Output the [X, Y] coordinate of the center of the cell containing the given text.  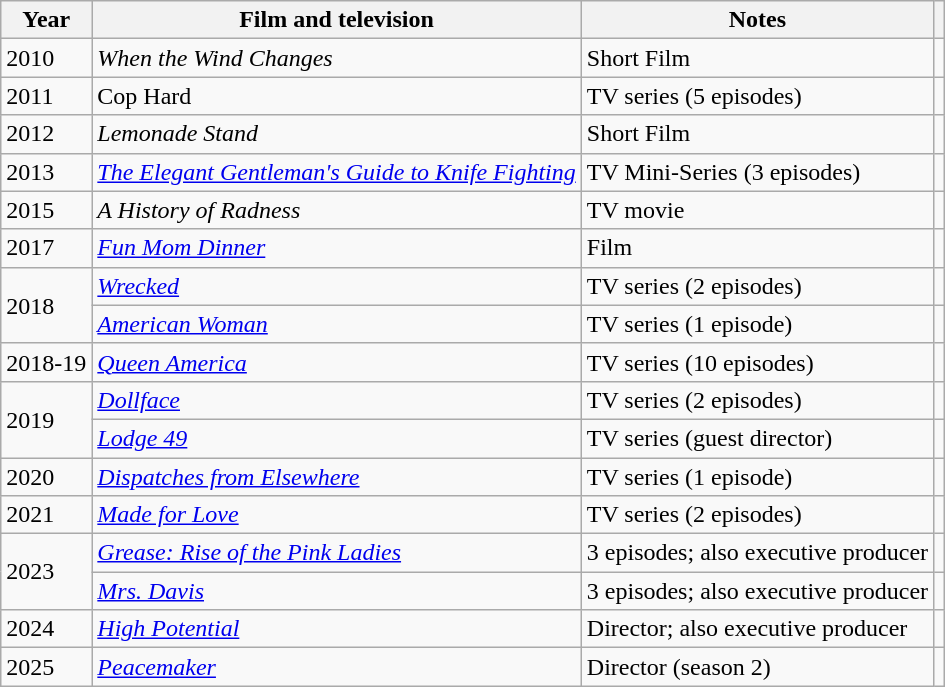
2012 [46, 134]
Notes [757, 20]
When the Wind Changes [336, 58]
Lemonade Stand [336, 134]
A History of Radness [336, 210]
Wrecked [336, 286]
Made for Love [336, 515]
Mrs. Davis [336, 591]
2021 [46, 515]
2018 [46, 305]
TV movie [757, 210]
Director (season 2) [757, 667]
2013 [46, 172]
2017 [46, 248]
2025 [46, 667]
2024 [46, 629]
Dollface [336, 400]
Film [757, 248]
TV Mini-Series (3 episodes) [757, 172]
2019 [46, 419]
The Elegant Gentleman's Guide to Knife Fighting [336, 172]
Queen America [336, 362]
Fun Mom Dinner [336, 248]
American Woman [336, 324]
2018-19 [46, 362]
Lodge 49 [336, 438]
TV series (5 episodes) [757, 96]
TV series (10 episodes) [757, 362]
2023 [46, 572]
TV series (guest director) [757, 438]
2011 [46, 96]
Year [46, 20]
Cop Hard [336, 96]
Director; also executive producer [757, 629]
2015 [46, 210]
High Potential [336, 629]
2010 [46, 58]
Film and television [336, 20]
Peacemaker [336, 667]
Dispatches from Elsewhere [336, 477]
2020 [46, 477]
Grease: Rise of the Pink Ladies [336, 553]
